Provide the [X, Y] coordinate of the cell's center where the given text is located.  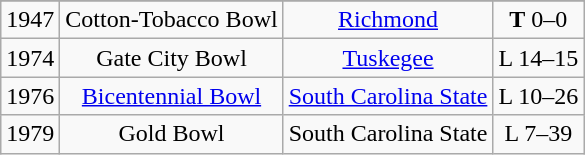
L 14–15 [538, 58]
Gate City Bowl [172, 58]
1979 [30, 134]
1976 [30, 96]
Gold Bowl [172, 134]
Bicentennial Bowl [172, 96]
1974 [30, 58]
Cotton-Tobacco Bowl [172, 20]
T 0–0 [538, 20]
L 10–26 [538, 96]
Tuskegee [388, 58]
Richmond [388, 20]
L 7–39 [538, 134]
1947 [30, 20]
